Find where the given text appears and provide that cell's center as (X, Y) coordinate. 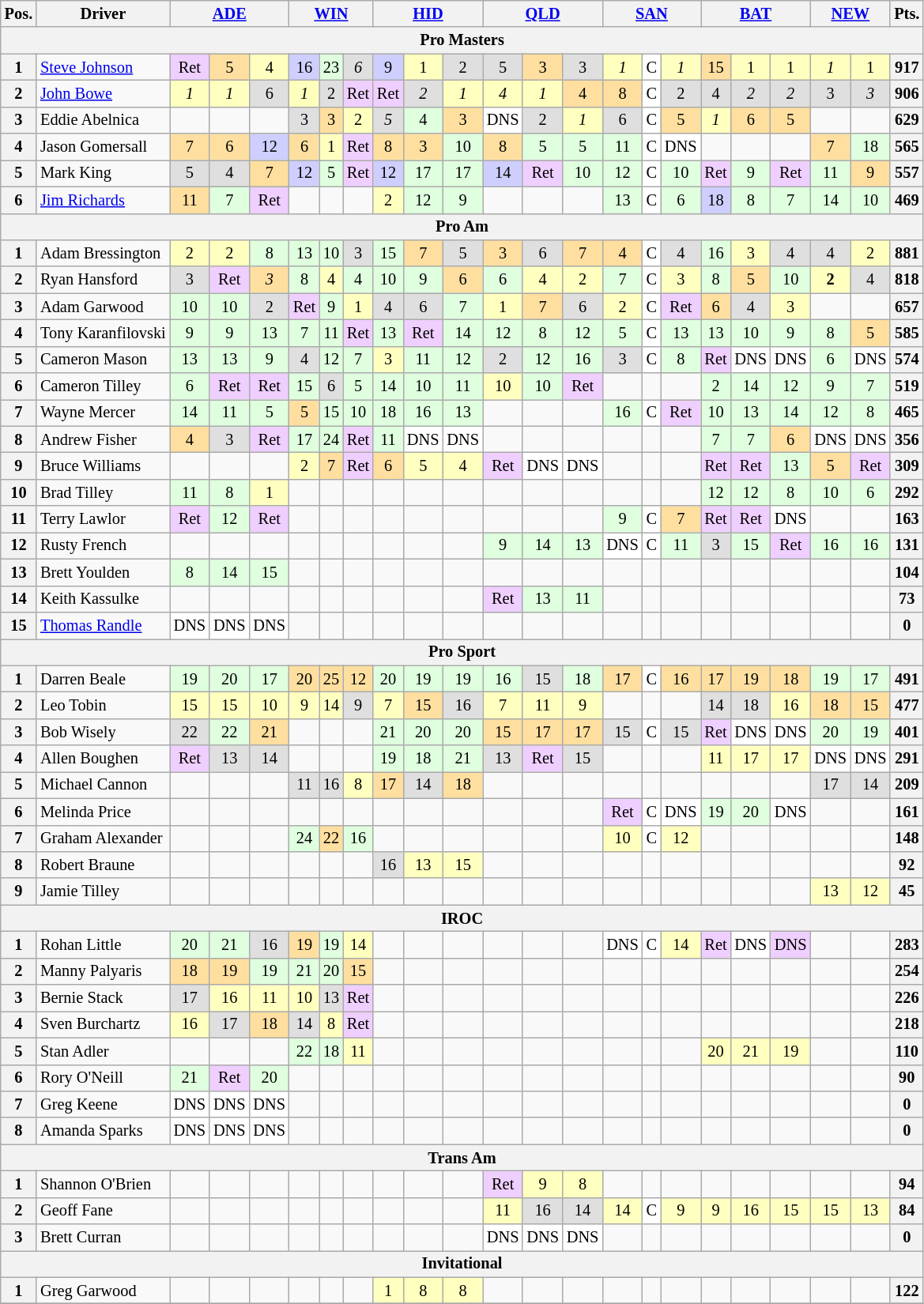
148 (907, 839)
Adam Bressington (103, 253)
HID (428, 13)
45 (907, 891)
491 (907, 679)
94 (907, 1184)
Jason Gomersall (103, 147)
917 (907, 67)
Pro Am (462, 227)
557 (907, 173)
565 (907, 147)
Adam Garwood (103, 307)
291 (907, 759)
Brett Youlden (103, 572)
SAN (651, 13)
Darren Beale (103, 679)
309 (907, 465)
Eddie Abelnica (103, 120)
Robert Braune (103, 865)
Ryan Hansford (103, 280)
Invitational (462, 1264)
131 (907, 545)
Terry Lawlor (103, 519)
356 (907, 439)
122 (907, 1291)
209 (907, 785)
Tony Karanfilovski (103, 333)
104 (907, 572)
Leo Tobin (103, 705)
Bruce Williams (103, 465)
Jamie Tilley (103, 891)
110 (907, 1051)
Greg Garwood (103, 1291)
Rohan Little (103, 944)
163 (907, 519)
Trans Am (462, 1158)
906 (907, 93)
92 (907, 865)
818 (907, 280)
IROC (462, 918)
Wayne Mercer (103, 413)
Mark King (103, 173)
QLD (542, 13)
Steve Johnson (103, 67)
Greg Keene (103, 1104)
Jim Richards (103, 200)
John Bowe (103, 93)
Keith Kassulke (103, 599)
Bob Wisely (103, 732)
Cameron Mason (103, 360)
Sven Burchartz (103, 1024)
469 (907, 200)
465 (907, 413)
BAT (756, 13)
Pos. (19, 13)
Thomas Randle (103, 625)
84 (907, 1211)
Melinda Price (103, 812)
Michael Cannon (103, 785)
Allen Boughen (103, 759)
226 (907, 998)
401 (907, 732)
ADE (229, 13)
Bernie Stack (103, 998)
23 (331, 67)
Andrew Fisher (103, 439)
254 (907, 971)
574 (907, 360)
NEW (850, 13)
629 (907, 120)
881 (907, 253)
Rusty French (103, 545)
Stan Adler (103, 1051)
519 (907, 386)
Rory O'Neill (103, 1078)
Amanda Sparks (103, 1131)
Brad Tilley (103, 492)
477 (907, 705)
Pts. (907, 13)
292 (907, 492)
Graham Alexander (103, 839)
Geoff Fane (103, 1211)
90 (907, 1078)
657 (907, 307)
Cameron Tilley (103, 386)
25 (331, 679)
218 (907, 1024)
Driver (103, 13)
Pro Sport (462, 652)
283 (907, 944)
Pro Masters (462, 40)
161 (907, 812)
73 (907, 599)
WIN (331, 13)
Brett Curran (103, 1238)
Manny Palyaris (103, 971)
585 (907, 333)
Shannon O'Brien (103, 1184)
